Detect which cell encompasses the target text, then output its (X, Y) center coordinate. 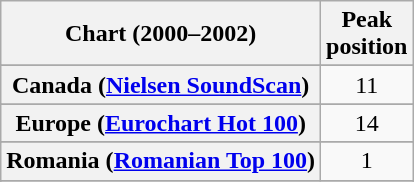
Chart (2000–2002) (161, 34)
Europe (Eurochart Hot 100) (161, 123)
14 (367, 123)
1 (367, 161)
Canada (Nielsen SoundScan) (161, 85)
Romania (Romanian Top 100) (161, 161)
11 (367, 85)
Peakposition (367, 34)
